Detect which cell encompasses the target text, then output its [x, y] center coordinate. 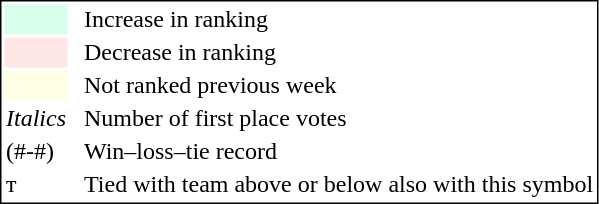
Number of first place votes [338, 119]
Increase in ranking [338, 19]
Italics [36, 119]
т [36, 185]
Win–loss–tie record [338, 151]
Not ranked previous week [338, 85]
Decrease in ranking [338, 53]
Tied with team above or below also with this symbol [338, 185]
(#-#) [36, 151]
